Detect which cell encompasses the target text, then output its [x, y] center coordinate. 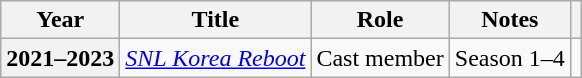
Season 1–4 [510, 58]
SNL Korea Reboot [216, 58]
Cast member [380, 58]
Year [60, 20]
Notes [510, 20]
Role [380, 20]
Title [216, 20]
2021–2023 [60, 58]
